Pinpoint the cell where the given text exists, returning its [X, Y] midpoint coordinate. 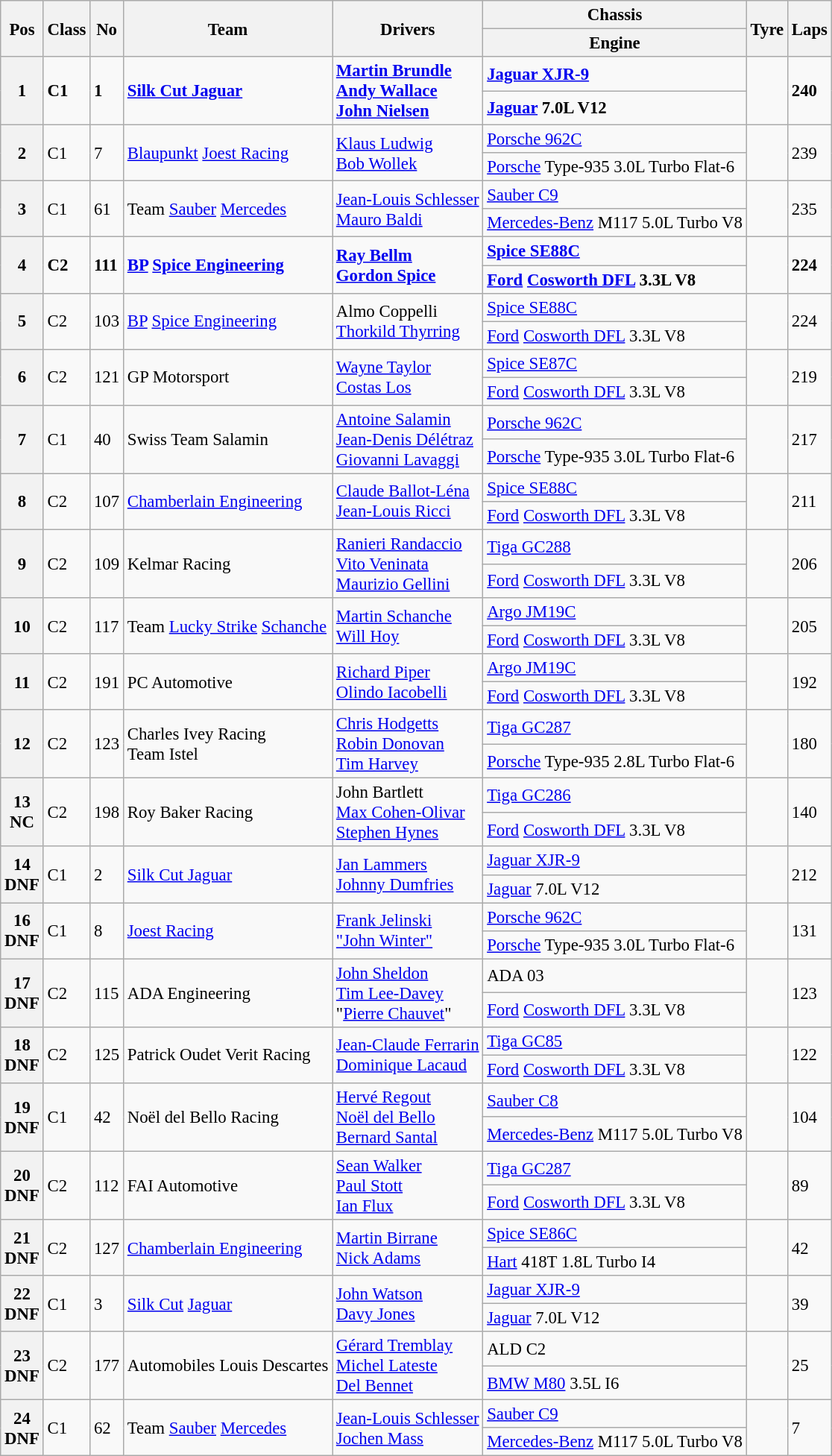
Drivers [408, 28]
Wayne Taylor Costas Los [408, 377]
Antoine Salamin Jean-Denis Délétraz Giovanni Lavaggi [408, 440]
Klaus Ludwig Bob Wollek [408, 154]
9 [22, 564]
Jean-Claude Ferrarin Dominique Lacaud [408, 1056]
Martin Brundle Andy Wallace John Nielsen [408, 91]
103 [107, 321]
Engine [614, 43]
22DNF [22, 1303]
125 [107, 1056]
Swiss Team Salamin [227, 440]
Jean-Louis Schlesser Jochen Mass [408, 1428]
177 [107, 1366]
Team [227, 28]
24DNF [22, 1428]
Martin Birrane Nick Adams [408, 1248]
205 [810, 626]
Richard Piper Olindo Iacobelli [408, 681]
Frank Jelinski "John Winter" [408, 930]
Class [67, 28]
21DNF [22, 1248]
112 [107, 1185]
18DNF [22, 1056]
Jean-Louis Schlesser Mauro Baldi [408, 209]
ADA 03 [614, 976]
Noël del Bello Racing [227, 1118]
Hart 418T 1.8L Turbo I4 [614, 1262]
219 [810, 377]
Chassis [614, 15]
Spice SE87C [614, 363]
Tiga GC288 [614, 546]
Tiga GC286 [614, 795]
206 [810, 564]
115 [107, 993]
62 [107, 1428]
19DNF [22, 1118]
Sean Walker Paul Stott Ian Flux [408, 1185]
Gérard Tremblay Michel Lateste Del Bennet [408, 1366]
FAI Automotive [227, 1185]
117 [107, 626]
Martin Schanche Will Hoy [408, 626]
ALD C2 [614, 1349]
Jan Lammers Johnny Dumfries [408, 875]
13NC [22, 813]
Automobiles Louis Descartes [227, 1366]
Patrick Oudet Verit Racing [227, 1056]
180 [810, 744]
Tyre [766, 28]
140 [810, 813]
23DNF [22, 1366]
10 [22, 626]
89 [810, 1185]
John Sheldon Tim Lee-Davey "Pierre Chauvet" [408, 993]
14DNF [22, 875]
16DNF [22, 930]
17DNF [22, 993]
Porsche Type-935 2.8L Turbo Flat-6 [614, 761]
122 [810, 1056]
127 [107, 1248]
Roy Baker Racing [227, 813]
Pos [22, 28]
239 [810, 154]
GP Motorsport [227, 377]
12 [22, 744]
Laps [810, 28]
Spice SE86C [614, 1234]
BMW M80 3.5L I6 [614, 1383]
Charles Ivey Racing Team Istel [227, 744]
61 [107, 209]
Almo Coppelli Thorkild Thyrring [408, 321]
Tiga GC85 [614, 1041]
20DNF [22, 1185]
No [107, 28]
John Watson Davy Jones [408, 1303]
212 [810, 875]
111 [107, 265]
40 [107, 440]
121 [107, 377]
240 [810, 91]
191 [107, 681]
Team Lucky Strike Schanche [227, 626]
5 [22, 321]
192 [810, 681]
235 [810, 209]
6 [22, 377]
Ray Bellm Gordon Spice [408, 265]
131 [810, 930]
Sauber C8 [614, 1100]
109 [107, 564]
211 [810, 501]
Chris Hodgetts Robin Donovan Tim Harvey [408, 744]
ADA Engineering [227, 993]
Hervé Regout Noël del Bello Bernard Santal [408, 1118]
25 [810, 1366]
4 [22, 265]
Kelmar Racing [227, 564]
John Bartlett Max Cohen-Olivar Stephen Hynes [408, 813]
Ranieri Randaccio Vito Veninata Maurizio Gellini [408, 564]
Blaupunkt Joest Racing [227, 154]
11 [22, 681]
Joest Racing [227, 930]
217 [810, 440]
107 [107, 501]
Claude Ballot-Léna Jean-Louis Ricci [408, 501]
198 [107, 813]
39 [810, 1303]
104 [810, 1118]
PC Automotive [227, 681]
